Search for the cell housing the specified text and yield its (X, Y) center coordinate. 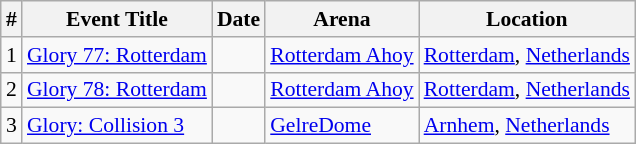
# (12, 19)
Event Title (117, 19)
Location (527, 19)
Date (238, 19)
GelreDome (342, 126)
Arnhem, Netherlands (527, 126)
1 (12, 55)
Arena (342, 19)
Glory: Collision 3 (117, 126)
Glory 77: Rotterdam (117, 55)
3 (12, 126)
2 (12, 90)
Glory 78: Rotterdam (117, 90)
